For the text-containing cell, return its midpoint in [x, y] coordinate format. 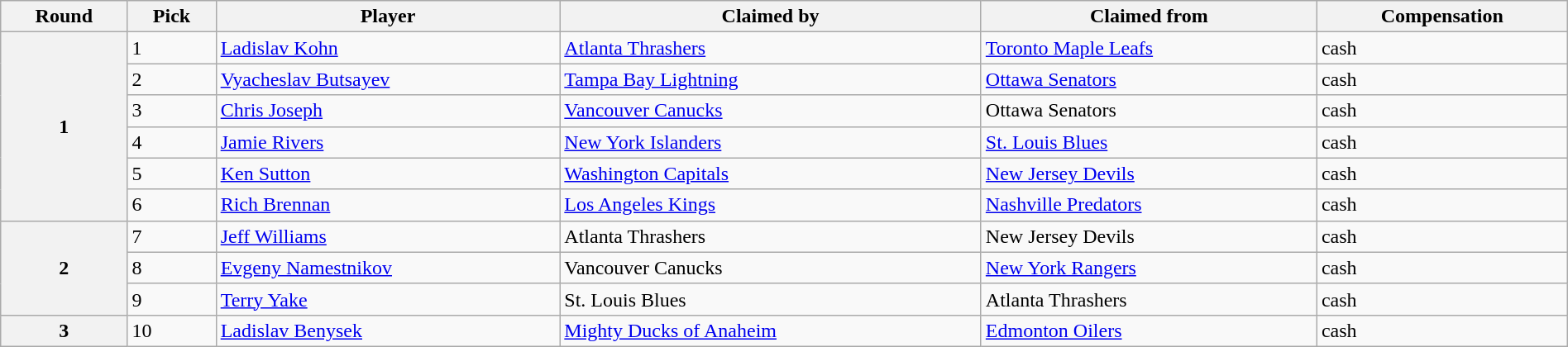
Ladislav Kohn [388, 48]
7 [172, 236]
New York Islanders [771, 142]
Chris Joseph [388, 111]
Jamie Rivers [388, 142]
Claimed by [771, 17]
Player [388, 17]
Evgeny Namestnikov [388, 268]
Nashville Predators [1149, 205]
10 [172, 330]
9 [172, 299]
New York Rangers [1149, 268]
5 [172, 173]
Terry Yake [388, 299]
Washington Capitals [771, 173]
Compensation [1442, 17]
Toronto Maple Leafs [1149, 48]
4 [172, 142]
Vyacheslav Butsayev [388, 79]
Jeff Williams [388, 236]
Rich Brennan [388, 205]
Pick [172, 17]
Round [65, 17]
Ladislav Benysek [388, 330]
Mighty Ducks of Anaheim [771, 330]
Claimed from [1149, 17]
Edmonton Oilers [1149, 330]
8 [172, 268]
Los Angeles Kings [771, 205]
6 [172, 205]
Ken Sutton [388, 173]
Tampa Bay Lightning [771, 79]
